Determine the (X, Y) coordinate at the center of the cell enclosing the given text.  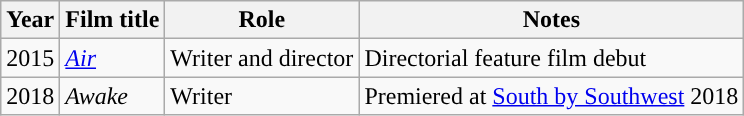
Directorial feature film debut (552, 58)
Premiered at South by Southwest 2018 (552, 96)
Year (30, 20)
Role (262, 20)
Air (112, 58)
Awake (112, 96)
Writer and director (262, 58)
Writer (262, 96)
2015 (30, 58)
Notes (552, 20)
Film title (112, 20)
2018 (30, 96)
